Extract the (x, y) coordinate from the center of the cell holding the provided text.  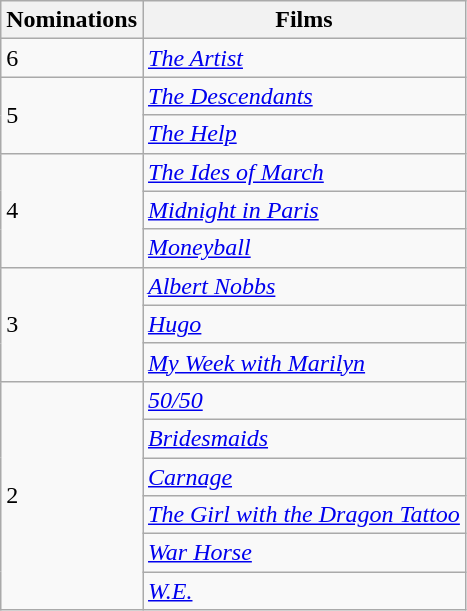
The Girl with the Dragon Tattoo (304, 515)
Moneyball (304, 248)
The Ides of March (304, 172)
2 (72, 495)
W.E. (304, 591)
War Horse (304, 553)
5 (72, 115)
Bridesmaids (304, 438)
4 (72, 210)
Nominations (72, 20)
Films (304, 20)
6 (72, 58)
50/50 (304, 400)
Albert Nobbs (304, 286)
My Week with Marilyn (304, 362)
Carnage (304, 477)
The Help (304, 134)
The Artist (304, 58)
3 (72, 324)
Hugo (304, 324)
Midnight in Paris (304, 210)
The Descendants (304, 96)
